Find where the given text appears and provide that cell's center as (x, y) coordinate. 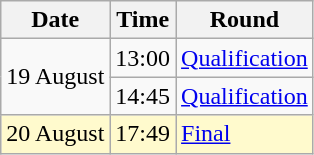
Final (245, 134)
Round (245, 20)
Time (143, 20)
17:49 (143, 134)
20 August (56, 134)
Date (56, 20)
19 August (56, 77)
13:00 (143, 58)
14:45 (143, 96)
